Return the (X, Y) coordinate for the center point of the cell that contains the specified text.  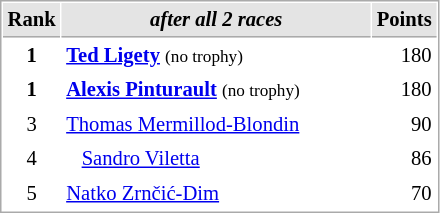
Thomas Mermillod-Blondin (216, 124)
Ted Ligety (no trophy) (216, 56)
86 (404, 158)
90 (404, 124)
5 (32, 194)
3 (32, 124)
Points (404, 20)
Sandro Viletta (216, 158)
after all 2 races (216, 20)
Rank (32, 20)
4 (32, 158)
Natko Zrnčić-Dim (216, 194)
Alexis Pinturault (no trophy) (216, 90)
70 (404, 194)
